From the cell containing the given text, extract its center point as (x, y) coordinate. 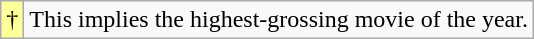
† (12, 20)
This implies the highest-grossing movie of the year. (279, 20)
